Output the (x, y) coordinate of the center of the cell containing the given text.  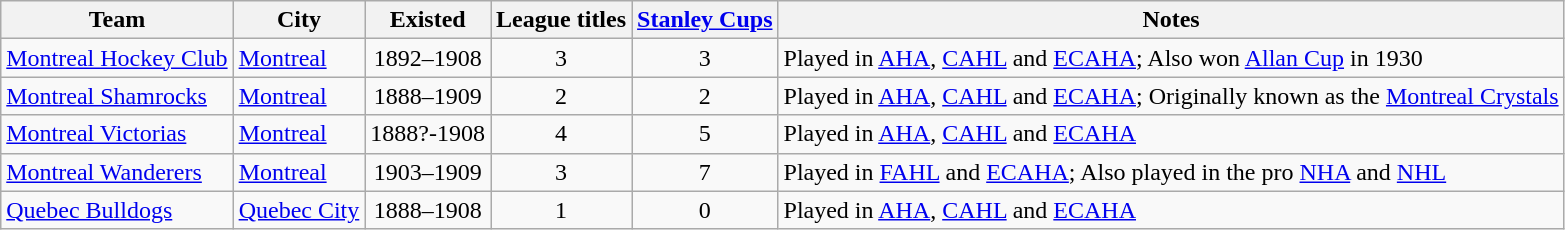
7 (705, 172)
Montreal Victorias (117, 134)
Montreal Wanderers (117, 172)
0 (705, 210)
League titles (562, 20)
1888–1909 (428, 96)
1888–1908 (428, 210)
Quebec Bulldogs (117, 210)
1903–1909 (428, 172)
City (299, 20)
Played in AHA, CAHL and ECAHA; Also won Allan Cup in 1930 (1171, 58)
5 (705, 134)
Quebec City (299, 210)
Notes (1171, 20)
Existed (428, 20)
Played in AHA, CAHL and ECAHA; Originally known as the Montreal Crystals (1171, 96)
Stanley Cups (705, 20)
Montreal Shamrocks (117, 96)
1 (562, 210)
1888?-1908 (428, 134)
Played in FAHL and ECAHA; Also played in the pro NHA and NHL (1171, 172)
Team (117, 20)
1892–1908 (428, 58)
Montreal Hockey Club (117, 58)
4 (562, 134)
